Search for the cell housing the specified text and yield its (x, y) center coordinate. 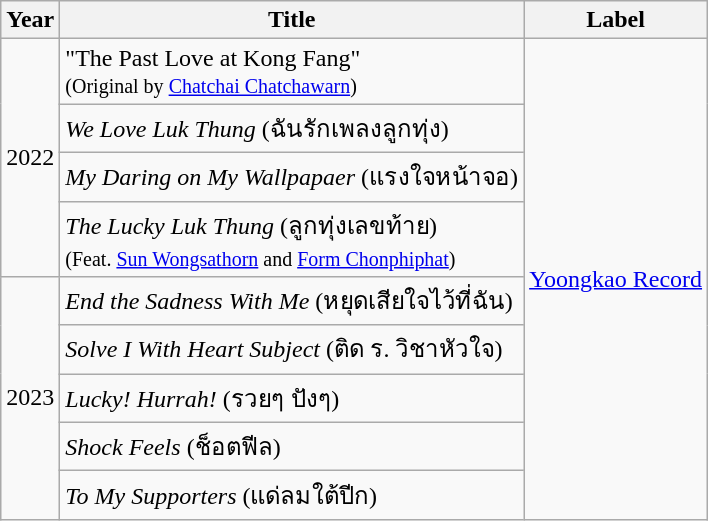
Lucky! Hurrah! (รวยๆ ปังๆ) (292, 398)
Title (292, 20)
"The Past Love at Kong Fang"(Original by Chatchai Chatchawarn) (292, 72)
My Daring on My Wallpapaer (แรงใจหน้าจอ) (292, 176)
Solve I With Heart Subject (ติด ร. วิชาหัวใจ) (292, 350)
To My Supporters (แด่ลมใต้ปีก) (292, 496)
Label (616, 20)
2023 (30, 398)
We Love Luk Thung (ฉันรักเพลงลูกทุ่ง) (292, 128)
End the Sadness With Me (หยุดเสียใจไว้ที่ฉัน) (292, 302)
2022 (30, 158)
The Lucky Luk Thung (ลูกทุ่งเลขท้าย)(Feat. Sun Wongsathorn and Form Chonphiphat) (292, 239)
Yoongkao Record (616, 280)
Shock Feels (ช็อตฟีล) (292, 446)
Year (30, 20)
